Capture the cell that displays the provided text and extract its (X, Y) central coordinate. 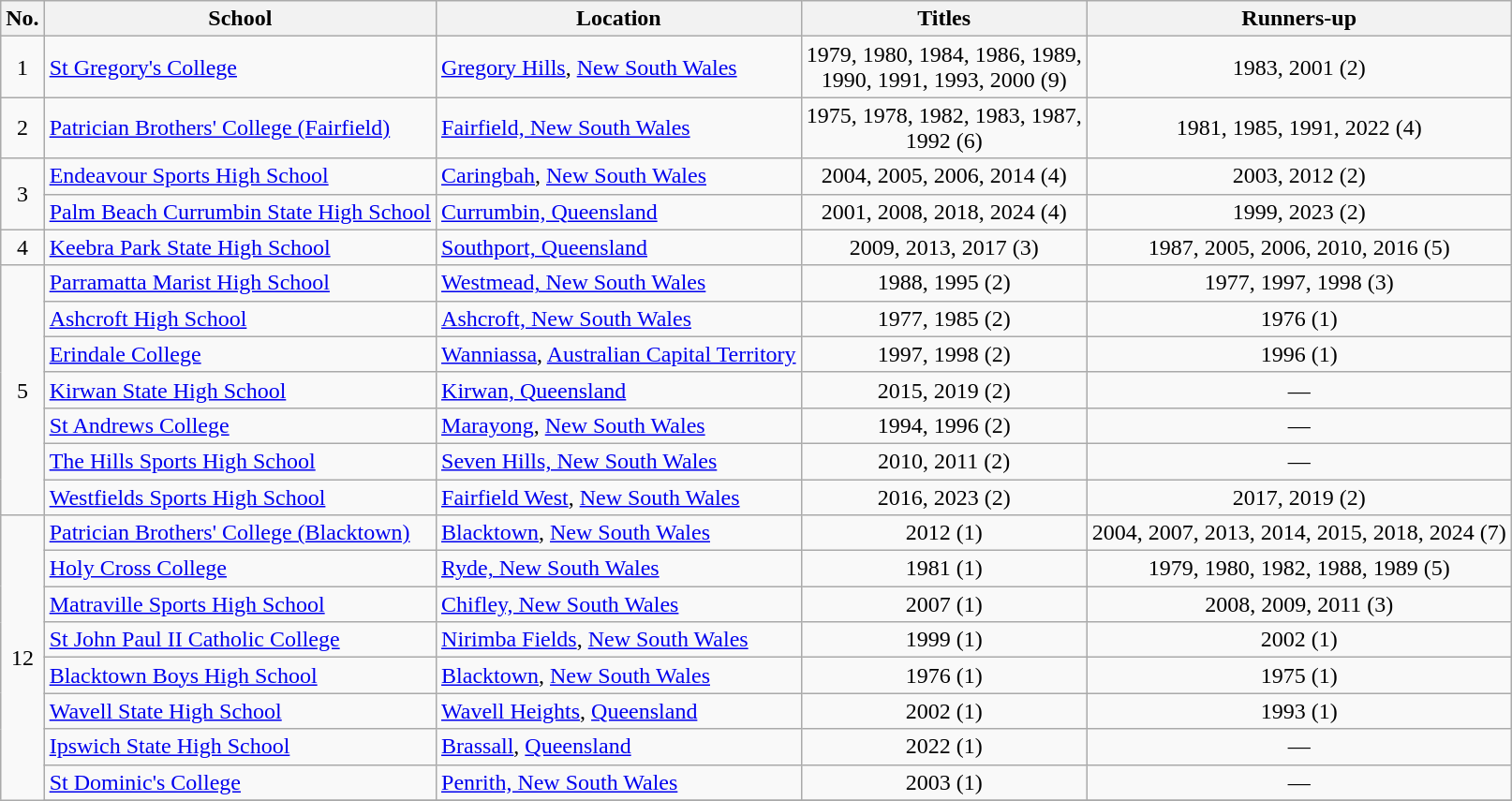
1979, 1980, 1984, 1986, 1989, 1990, 1991, 1993, 2000 (9) (944, 67)
12 (22, 658)
Marayong, New South Wales (619, 425)
1979, 1980, 1982, 1988, 1989 (5) (1298, 569)
St Gregory's College (240, 67)
2009, 2013, 2017 (3) (944, 247)
Titles (944, 19)
2012 (1) (944, 533)
Erindale College (240, 354)
2010, 2011 (2) (944, 461)
Patrician Brothers' College (Blacktown) (240, 533)
2 (22, 127)
1994, 1996 (2) (944, 425)
1983, 2001 (2) (1298, 67)
Brassall, Queensland (619, 747)
2016, 2023 (2) (944, 497)
2004, 2007, 2013, 2014, 2015, 2018, 2024 (7) (1298, 533)
2008, 2009, 2011 (3) (1298, 604)
Wanniassa, Australian Capital Territory (619, 354)
1981, 1985, 1991, 2022 (4) (1298, 127)
2001, 2008, 2018, 2024 (4) (944, 212)
Location (619, 19)
Ashcroft, New South Wales (619, 319)
1993 (1) (1298, 711)
2022 (1) (944, 747)
1997, 1998 (2) (944, 354)
Westfields Sports High School (240, 497)
Ryde, New South Wales (619, 569)
2015, 2019 (2) (944, 390)
1 (22, 67)
1975 (1) (1298, 675)
2003, 2012 (2) (1298, 176)
Penrith, New South Wales (619, 782)
1999 (1) (944, 640)
Endeavour Sports High School (240, 176)
Wavell Heights, Queensland (619, 711)
1996 (1) (1298, 354)
1981 (1) (944, 569)
Caringbah, New South Wales (619, 176)
Gregory Hills, New South Wales (619, 67)
Seven Hills, New South Wales (619, 461)
Fairfield, New South Wales (619, 127)
Runners-up (1298, 19)
Ipswich State High School (240, 747)
The Hills Sports High School (240, 461)
2003 (1) (944, 782)
St John Paul II Catholic College (240, 640)
1977, 1997, 1998 (3) (1298, 283)
Wavell State High School (240, 711)
Palm Beach Currumbin State High School (240, 212)
1987, 2005, 2006, 2010, 2016 (5) (1298, 247)
Patrician Brothers' College (Fairfield) (240, 127)
St Andrews College (240, 425)
Nirimba Fields, New South Wales (619, 640)
Currumbin, Queensland (619, 212)
Ashcroft High School (240, 319)
5 (22, 390)
St Dominic's College (240, 782)
1999, 2023 (2) (1298, 212)
Southport, Queensland (619, 247)
Chifley, New South Wales (619, 604)
2007 (1) (944, 604)
Keebra Park State High School (240, 247)
Holy Cross College (240, 569)
Kirwan State High School (240, 390)
Westmead, New South Wales (619, 283)
1988, 1995 (2) (944, 283)
4 (22, 247)
Parramatta Marist High School (240, 283)
2017, 2019 (2) (1298, 497)
School (240, 19)
No. (22, 19)
2004, 2005, 2006, 2014 (4) (944, 176)
1975, 1978, 1982, 1983, 1987, 1992 (6) (944, 127)
1977, 1985 (2) (944, 319)
Fairfield West, New South Wales (619, 497)
3 (22, 194)
Kirwan, Queensland (619, 390)
Matraville Sports High School (240, 604)
Blacktown Boys High School (240, 675)
